Capture the cell that displays the provided text and extract its [x, y] central coordinate. 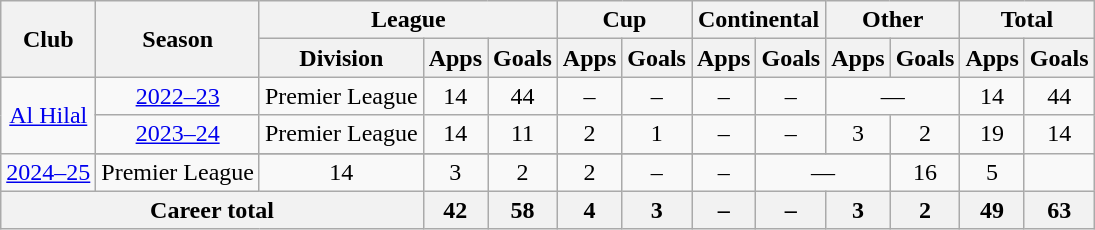
19 [992, 134]
Other [893, 20]
42 [455, 210]
League [408, 20]
Continental [759, 20]
63 [1059, 210]
Club [48, 39]
11 [523, 134]
5 [992, 172]
2023–24 [178, 134]
4 [589, 210]
58 [523, 210]
Al Hilal [48, 115]
2022–23 [178, 96]
Cup [624, 20]
2024–25 [48, 172]
16 [925, 172]
Career total [212, 210]
Season [178, 39]
49 [992, 210]
Division [341, 58]
1 [657, 134]
Total [1027, 20]
